Scan for the cell matching the given text and deliver its (X, Y) coordinate at center. 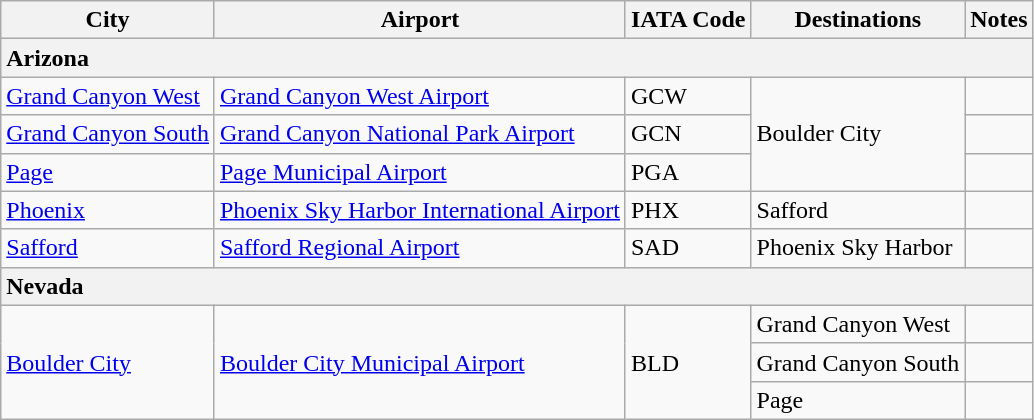
SAD (688, 248)
Grand Canyon National Park Airport (420, 134)
GCN (688, 134)
Phoenix Sky Harbor (858, 248)
Arizona (517, 58)
BLD (688, 362)
PHX (688, 210)
Destinations (858, 20)
Boulder City Municipal Airport (420, 362)
Nevada (517, 286)
Phoenix Sky Harbor International Airport (420, 210)
Grand Canyon West Airport (420, 96)
IATA Code (688, 20)
Phoenix (108, 210)
Notes (999, 20)
Page Municipal Airport (420, 172)
City (108, 20)
GCW (688, 96)
PGA (688, 172)
Airport (420, 20)
Safford Regional Airport (420, 248)
